Scan for the cell matching the given text and deliver its (X, Y) coordinate at center. 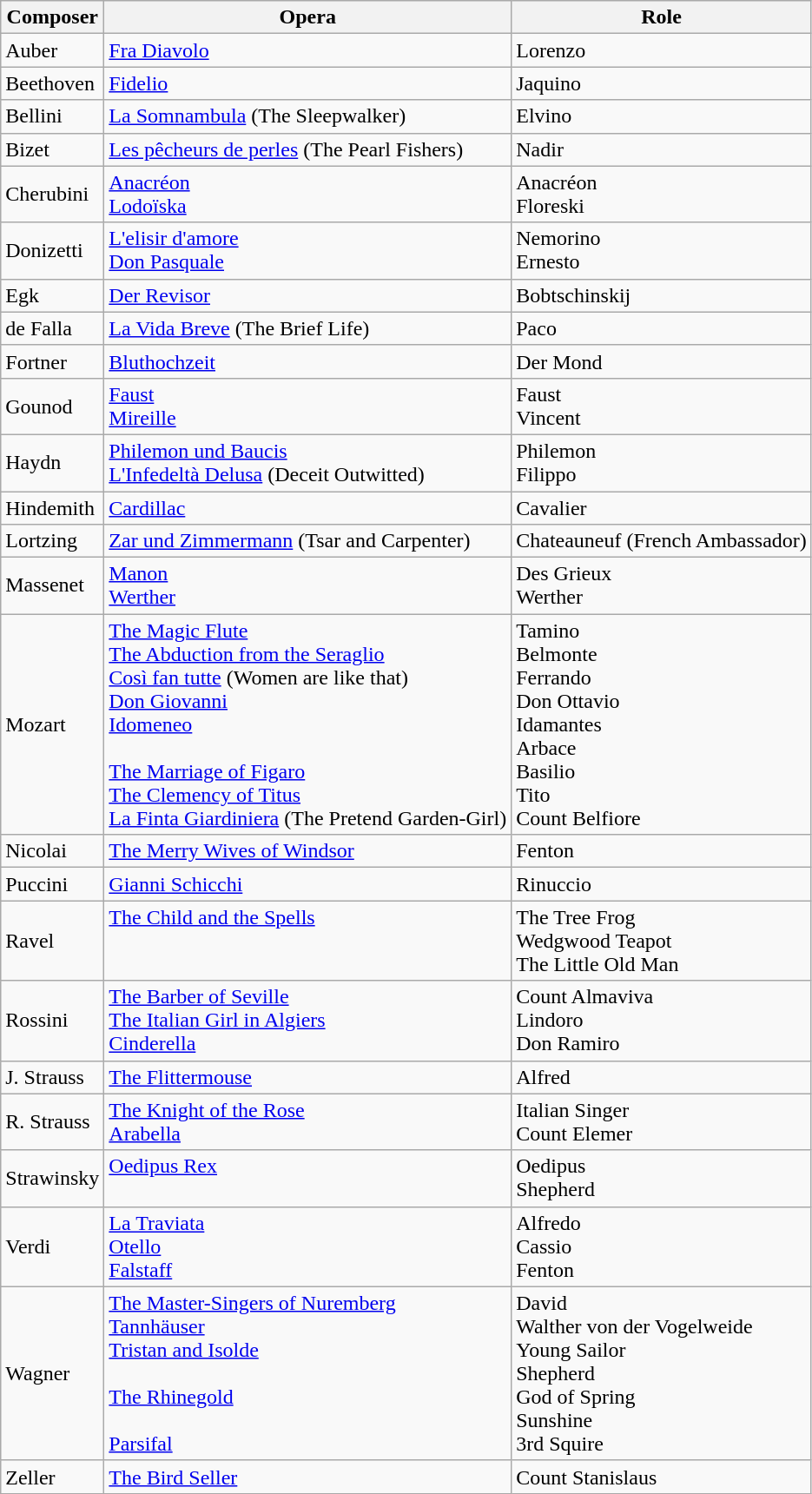
Italian SingerCount Elemer (662, 1122)
Zeller (52, 1477)
Rinuccio (662, 884)
Fenton (662, 851)
Hindemith (52, 508)
Massenet (52, 585)
Ravel (52, 941)
Count AlmavivaLindoroDon Ramiro (662, 1021)
Fra Diavolo (307, 50)
Count Stanislaus (662, 1477)
Nicolai (52, 851)
Puccini (52, 884)
DavidWalther von der VogelweideYoung SailorShepherdGod of SpringSunshine3rd Squire (662, 1373)
AnacréonLodoïska (307, 195)
La Vida Breve (The Brief Life) (307, 328)
Nadir (662, 149)
Bellini (52, 116)
Gianni Schicchi (307, 884)
Mozart (52, 724)
Cardillac (307, 508)
Fortner (52, 361)
Lortzing (52, 541)
Der Mond (662, 361)
TaminoBelmonteFerrandoDon OttavioIdamantesArbaceBasilioTitoCount Belfiore (662, 724)
Jaquino (662, 83)
Rossini (52, 1021)
FaustVincent (662, 407)
OedipusShepherd (662, 1178)
Role (662, 17)
Des GrieuxWerther (662, 585)
The Flittermouse (307, 1077)
Lorenzo (662, 50)
Haydn (52, 462)
Les pêcheurs de perles (The Pearl Fishers) (307, 149)
Fidelio (307, 83)
Zar und Zimmermann (Tsar and Carpenter) (307, 541)
La TraviataOtelloFalstaff (307, 1246)
The Master-Singers of NurembergTannhäuserTristan and IsoldeThe RhinegoldParsifal (307, 1373)
Verdi (52, 1246)
de Falla (52, 328)
The Child and the Spells (307, 941)
Elvino (662, 116)
Opera (307, 17)
AlfredoCassioFenton (662, 1246)
L'elisir d'amoreDon Pasquale (307, 250)
Paco (662, 328)
Strawinsky (52, 1178)
Bobtschinskij (662, 295)
Bizet (52, 149)
FaustMireille (307, 407)
Egk (52, 295)
Philemon und BaucisL'Infedeltà Delusa (Deceit Outwitted) (307, 462)
Alfred (662, 1077)
Bluthochzeit (307, 361)
Oedipus Rex (307, 1178)
J. Strauss (52, 1077)
Wagner (52, 1373)
Der Revisor (307, 295)
ManonWerther (307, 585)
Chateauneuf (French Ambassador) (662, 541)
PhilemonFilippo (662, 462)
Cherubini (52, 195)
AnacréonFloreski (662, 195)
Composer (52, 17)
NemorinoErnesto (662, 250)
Beethoven (52, 83)
Auber (52, 50)
La Somnambula (The Sleepwalker) (307, 116)
The Barber of SevilleThe Italian Girl in AlgiersCinderella (307, 1021)
The Tree FrogWedgwood TeapotThe Little Old Man (662, 941)
Donizetti (52, 250)
Cavalier (662, 508)
Gounod (52, 407)
The Knight of the RoseArabella (307, 1122)
The Merry Wives of Windsor (307, 851)
The Bird Seller (307, 1477)
R. Strauss (52, 1122)
